For the text-containing cell, return its midpoint in (X, Y) coordinate format. 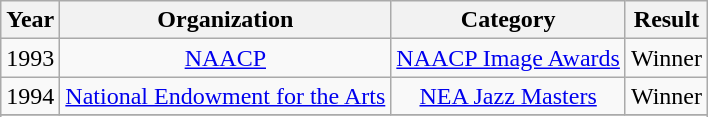
National Endowment for the Arts (226, 96)
Category (508, 20)
NEA Jazz Masters (508, 96)
Year (30, 20)
1994 (30, 96)
Result (666, 20)
1993 (30, 58)
NAACP (226, 58)
NAACP Image Awards (508, 58)
Organization (226, 20)
